Capture the cell that displays the provided text and extract its (x, y) central coordinate. 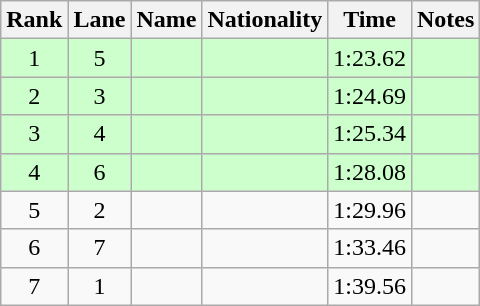
1:29.96 (370, 210)
Notes (445, 20)
1:24.69 (370, 96)
1:25.34 (370, 134)
1:33.46 (370, 248)
Time (370, 20)
1:23.62 (370, 58)
Rank (34, 20)
1:28.08 (370, 172)
1:39.56 (370, 286)
Lane (100, 20)
Name (166, 20)
Nationality (265, 20)
